Pinpoint the cell where the given text exists, returning its [X, Y] midpoint coordinate. 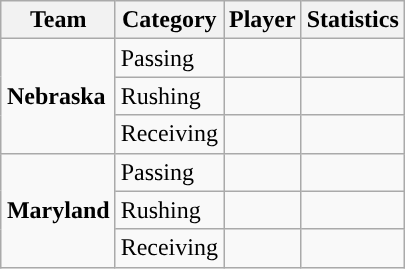
Player [263, 20]
Statistics [352, 20]
Team [58, 20]
Maryland [58, 210]
Category [169, 20]
Nebraska [58, 96]
